Identify which cell holds the provided text, then report its (X, Y) central coordinate. 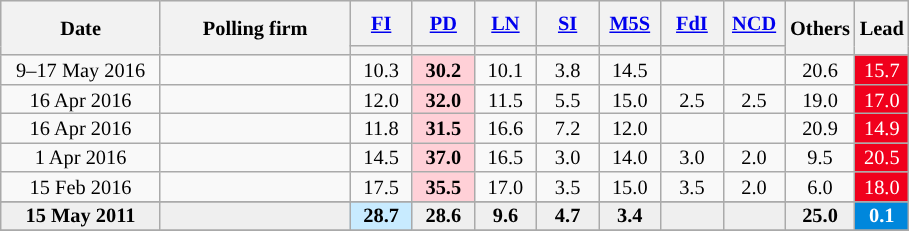
17.5 (381, 186)
10.3 (381, 70)
31.5 (443, 128)
Others (820, 28)
9–17 May 2016 (81, 70)
15 May 2011 (81, 216)
25.0 (820, 216)
3.4 (630, 216)
7.2 (568, 128)
16.5 (505, 156)
3.8 (568, 70)
0.1 (882, 216)
M5S (630, 22)
Date (81, 28)
18.0 (882, 186)
37.0 (443, 156)
FdI (692, 22)
20.6 (820, 70)
11.8 (381, 128)
LN (505, 22)
11.5 (505, 98)
14.0 (630, 156)
1 Apr 2016 (81, 156)
19.0 (820, 98)
4.7 (568, 216)
14.9 (882, 128)
28.7 (381, 216)
Lead (882, 28)
16.6 (505, 128)
9.6 (505, 216)
5.5 (568, 98)
Polling firm (255, 28)
SI (568, 22)
15 Feb 2016 (81, 186)
NCD (754, 22)
20.5 (882, 156)
28.6 (443, 216)
30.2 (443, 70)
35.5 (443, 186)
FI (381, 22)
6.0 (820, 186)
9.5 (820, 156)
20.9 (820, 128)
15.7 (882, 70)
PD (443, 22)
10.1 (505, 70)
32.0 (443, 98)
